Extract the (X, Y) coordinate from the center of the cell holding the provided text.  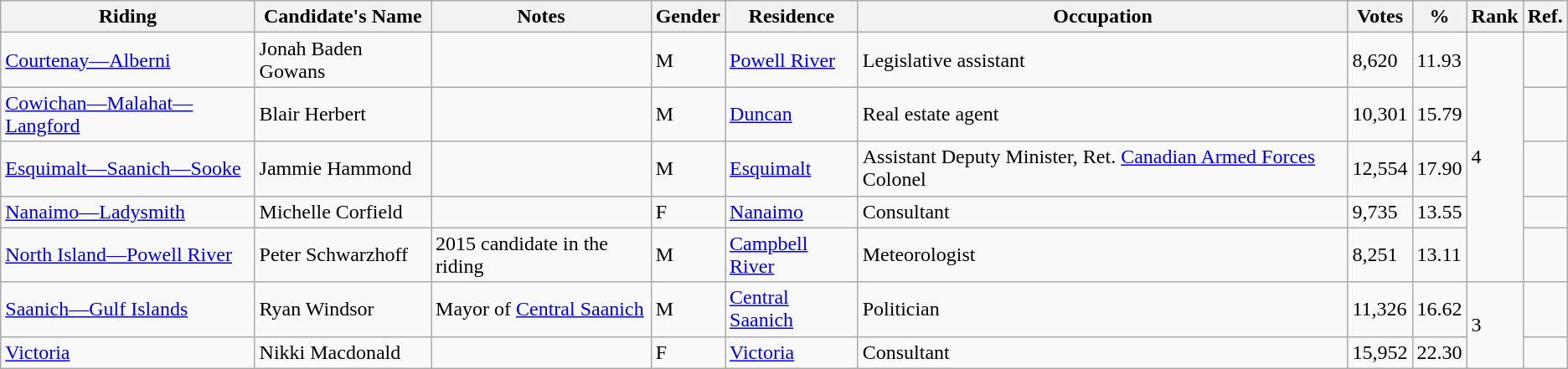
Real estate agent (1102, 114)
Candidate's Name (343, 17)
2015 candidate in the riding (541, 254)
8,251 (1380, 254)
3 (1494, 325)
Politician (1102, 310)
11.93 (1439, 60)
North Island—Powell River (127, 254)
Peter Schwarzhoff (343, 254)
Campbell River (792, 254)
Jammie Hammond (343, 169)
Notes (541, 17)
Occupation (1102, 17)
Rank (1494, 17)
17.90 (1439, 169)
Saanich—Gulf Islands (127, 310)
Ryan Windsor (343, 310)
Jonah Baden Gowans (343, 60)
Nanaimo—Ladysmith (127, 212)
15,952 (1380, 352)
Central Saanich (792, 310)
11,326 (1380, 310)
Gender (688, 17)
13.55 (1439, 212)
Assistant Deputy Minister, Ret. Canadian Armed Forces Colonel (1102, 169)
22.30 (1439, 352)
4 (1494, 157)
Ref. (1545, 17)
15.79 (1439, 114)
% (1439, 17)
8,620 (1380, 60)
12,554 (1380, 169)
Esquimalt—Saanich—Sooke (127, 169)
Blair Herbert (343, 114)
Cowichan—Malahat—Langford (127, 114)
Legislative assistant (1102, 60)
Riding (127, 17)
9,735 (1380, 212)
Courtenay—Alberni (127, 60)
Nanaimo (792, 212)
Votes (1380, 17)
Duncan (792, 114)
Mayor of Central Saanich (541, 310)
Nikki Macdonald (343, 352)
Michelle Corfield (343, 212)
13.11 (1439, 254)
16.62 (1439, 310)
Esquimalt (792, 169)
Residence (792, 17)
Powell River (792, 60)
Meteorologist (1102, 254)
10,301 (1380, 114)
